Search for the cell housing the specified text and yield its (x, y) center coordinate. 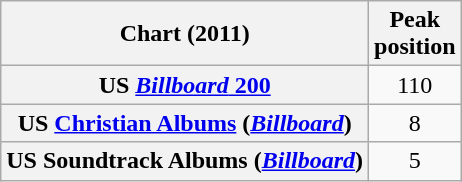
US Billboard 200 (185, 85)
US Christian Albums (Billboard) (185, 123)
110 (415, 85)
Peakposition (415, 34)
US Soundtrack Albums (Billboard) (185, 161)
8 (415, 123)
5 (415, 161)
Chart (2011) (185, 34)
